For the text-containing cell, return its midpoint in (x, y) coordinate format. 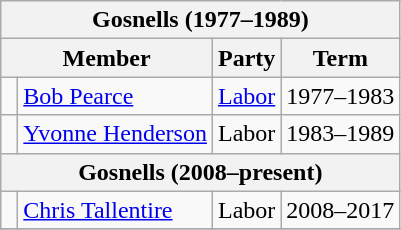
1983–1989 (340, 134)
Party (246, 58)
2008–2017 (340, 210)
Gosnells (1977–1989) (200, 20)
Yvonne Henderson (116, 134)
Gosnells (2008–present) (200, 172)
Bob Pearce (116, 96)
Chris Tallentire (116, 210)
Member (107, 58)
1977–1983 (340, 96)
Term (340, 58)
